Detect which cell encompasses the target text, then output its (x, y) center coordinate. 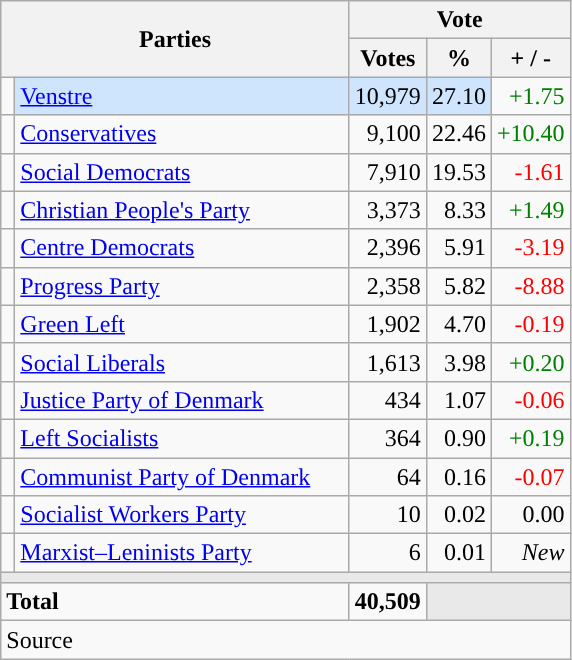
Progress Party (182, 286)
-8.88 (530, 286)
-3.19 (530, 248)
+ / - (530, 58)
+1.75 (530, 96)
434 (388, 400)
-0.06 (530, 400)
6 (388, 553)
Socialist Workers Party (182, 515)
1,902 (388, 324)
2,358 (388, 286)
2,396 (388, 248)
5.91 (458, 248)
27.10 (458, 96)
Vote (460, 20)
Christian People's Party (182, 210)
10 (388, 515)
-0.19 (530, 324)
-1.61 (530, 172)
-0.07 (530, 477)
New (530, 553)
4.70 (458, 324)
7,910 (388, 172)
Justice Party of Denmark (182, 400)
Social Liberals (182, 362)
3,373 (388, 210)
1.07 (458, 400)
22.46 (458, 134)
0.02 (458, 515)
Marxist–Leninists Party (182, 553)
0.90 (458, 438)
Conservatives (182, 134)
10,979 (388, 96)
3.98 (458, 362)
0.16 (458, 477)
1,613 (388, 362)
+1.49 (530, 210)
Left Socialists (182, 438)
Communist Party of Denmark (182, 477)
Total (176, 602)
64 (388, 477)
364 (388, 438)
Centre Democrats (182, 248)
0.01 (458, 553)
% (458, 58)
Votes (388, 58)
9,100 (388, 134)
Source (286, 640)
+0.19 (530, 438)
Parties (176, 39)
Social Democrats (182, 172)
40,509 (388, 602)
5.82 (458, 286)
8.33 (458, 210)
19.53 (458, 172)
0.00 (530, 515)
Green Left (182, 324)
+10.40 (530, 134)
Venstre (182, 96)
+0.20 (530, 362)
